Determine the [X, Y] coordinate at the center of the cell enclosing the given text.  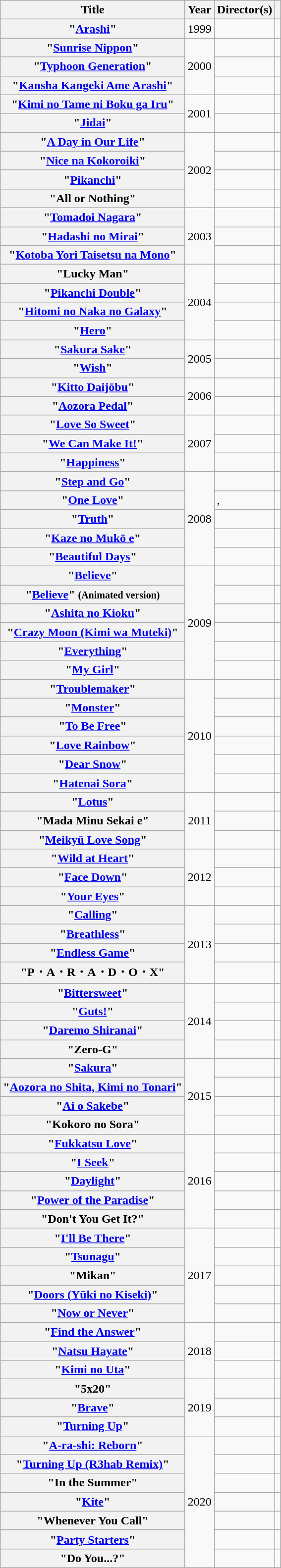
"Daremo Shiranai" [93, 1030]
"Jidai" [93, 123]
"Kimi no Tame ni Boku ga Iru" [93, 104]
"Ashita no Kioku" [93, 613]
"Kansha Kangeki Ame Arashi" [93, 85]
"Don't You Get It?" [93, 1219]
"Face Down" [93, 877]
2011 [199, 820]
2002 [199, 170]
"Now or Never" [93, 1313]
"Do You...?" [93, 1558]
"All or Nothing" [93, 198]
"Kokoro no Sora" [93, 1125]
2005 [199, 359]
"Ai o Sakebe" [93, 1106]
"Bittersweet" [93, 992]
2004 [199, 302]
"Kitto Daijōbu" [93, 387]
"Zero-G" [93, 1049]
"Your Eyes" [93, 896]
2013 [199, 944]
"Truth" [93, 519]
"I'll Be There" [93, 1238]
"Pikanchi" [93, 179]
"Monster" [93, 707]
"Love So Sweet" [93, 425]
"Hatenai Sora" [93, 783]
"Kaze no Mukō e" [93, 538]
"Doors (Yūki no Kiseki)" [93, 1295]
2016 [199, 1181]
"Mikan" [93, 1275]
2014 [199, 1021]
"Sakura Sake" [93, 349]
"Dear Snow" [93, 764]
"Wild at Heart" [93, 859]
"Troublemaker" [93, 689]
"Love Rainbow" [93, 745]
"Natsu Hayate" [93, 1351]
"In the Summer" [93, 1483]
"Happiness" [93, 462]
"Typhoon Generation" [93, 66]
2001 [199, 113]
"Arashi" [93, 29]
"Fukkatsu Love" [93, 1143]
2006 [199, 396]
"To Be Free" [93, 726]
"Pikanchi Double" [93, 293]
"Step and Go" [93, 481]
"Kotoba Yori Taisetsu na Mono" [93, 255]
"Hadashi no Mirai" [93, 236]
"Mada Minu Sekai e" [93, 820]
"P・A・R・A・D・O・X" [93, 973]
"Find the Answer" [93, 1332]
"Turning Up (R3hab Remix)" [93, 1464]
Title [93, 10]
2020 [199, 1502]
"Endless Game" [93, 953]
"Brave" [93, 1407]
"Party Starters" [93, 1539]
"Wish" [93, 368]
"5x20" [93, 1389]
"Meikyū Love Song" [93, 840]
"Believe" [93, 576]
"Hitomi no Naka no Galaxy" [93, 312]
"Power of the Paradise" [93, 1200]
"Sunrise Nippon" [93, 48]
2007 [199, 443]
"My Girl" [93, 670]
"Lucky Man" [93, 274]
2010 [199, 736]
"Daylight" [93, 1181]
, [245, 500]
2012 [199, 877]
"Everything" [93, 651]
"Beautiful Days" [93, 557]
"Tomadoi Nagara" [93, 217]
"Lotus" [93, 802]
"A Day in Our Life" [93, 142]
2009 [199, 623]
"A-ra-shi: Reborn" [93, 1445]
"One Love" [93, 500]
2019 [199, 1407]
"Believe" (Animated version) [93, 595]
"Breathless" [93, 934]
"I Seek" [93, 1162]
"Hero" [93, 330]
1999 [199, 29]
2017 [199, 1275]
2008 [199, 519]
"Aozora Pedal" [93, 406]
"Sakura" [93, 1068]
2018 [199, 1351]
Year [199, 10]
Director(s) [245, 10]
"Whenever You Call" [93, 1520]
"We Can Make It!" [93, 443]
2015 [199, 1096]
"Turning Up" [93, 1426]
"Crazy Moon (Kimi wa Muteki)" [93, 632]
"Kite" [93, 1502]
"Nice na Kokoroiki" [93, 161]
"Aozora no Shita, Kimi no Tonari" [93, 1087]
"Guts!" [93, 1012]
"Calling" [93, 915]
"Tsunagu" [93, 1256]
"Kimi no Uta" [93, 1370]
2000 [199, 66]
2003 [199, 236]
